Output the [x, y] coordinate of the center of the cell containing the given text.  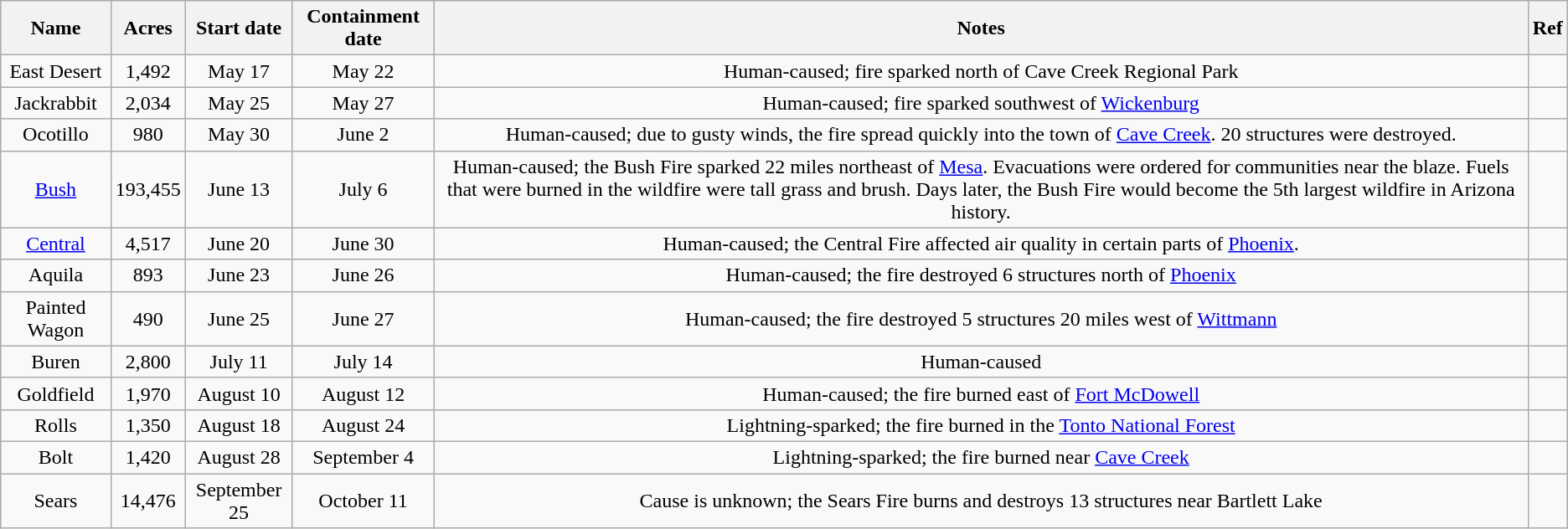
Goldfield [55, 393]
May 22 [364, 71]
July 11 [239, 362]
Cause is unknown; the Sears Fire burns and destroys 13 structures near Bartlett Lake [981, 501]
August 10 [239, 393]
Human-caused; the fire destroyed 5 structures 20 miles west of Wittmann [981, 318]
Jackrabbit [55, 103]
August 28 [239, 457]
Acres [147, 28]
Buren [55, 362]
June 20 [239, 244]
July 14 [364, 362]
September 4 [364, 457]
1,970 [147, 393]
Name [55, 28]
980 [147, 135]
August 12 [364, 393]
Bush [55, 189]
June 13 [239, 189]
Bolt [55, 457]
Human-caused; fire sparked north of Cave Creek Regional Park [981, 71]
1,350 [147, 425]
Rolls [55, 425]
Sears [55, 501]
May 27 [364, 103]
June 25 [239, 318]
14,476 [147, 501]
4,517 [147, 244]
893 [147, 275]
Ocotillo [55, 135]
June 26 [364, 275]
Human-caused; the fire destroyed 6 structures north of Phoenix [981, 275]
Painted Wagon [55, 318]
193,455 [147, 189]
Lightning-sparked; the fire burned near Cave Creek [981, 457]
Ref [1548, 28]
June 2 [364, 135]
Human-caused; due to gusty winds, the fire spread quickly into the town of Cave Creek. 20 structures were destroyed. [981, 135]
2,034 [147, 103]
Human-caused; the Central Fire affected air quality in certain parts of Phoenix. [981, 244]
Containment date [364, 28]
May 25 [239, 103]
Aquila [55, 275]
1,420 [147, 457]
Central [55, 244]
Notes [981, 28]
August 24 [364, 425]
June 23 [239, 275]
Human-caused; the fire burned east of Fort McDowell [981, 393]
June 27 [364, 318]
October 11 [364, 501]
July 6 [364, 189]
September 25 [239, 501]
Human-caused [981, 362]
2,800 [147, 362]
May 17 [239, 71]
Lightning-sparked; the fire burned in the Tonto National Forest [981, 425]
East Desert [55, 71]
May 30 [239, 135]
June 30 [364, 244]
Start date [239, 28]
August 18 [239, 425]
1,492 [147, 71]
490 [147, 318]
Human-caused; fire sparked southwest of Wickenburg [981, 103]
